Search for the cell housing the specified text and yield its [x, y] center coordinate. 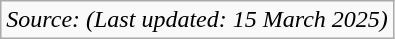
Source: (Last updated: 15 March 2025) [198, 20]
